Find where the given text appears and provide that cell's center as [X, Y] coordinate. 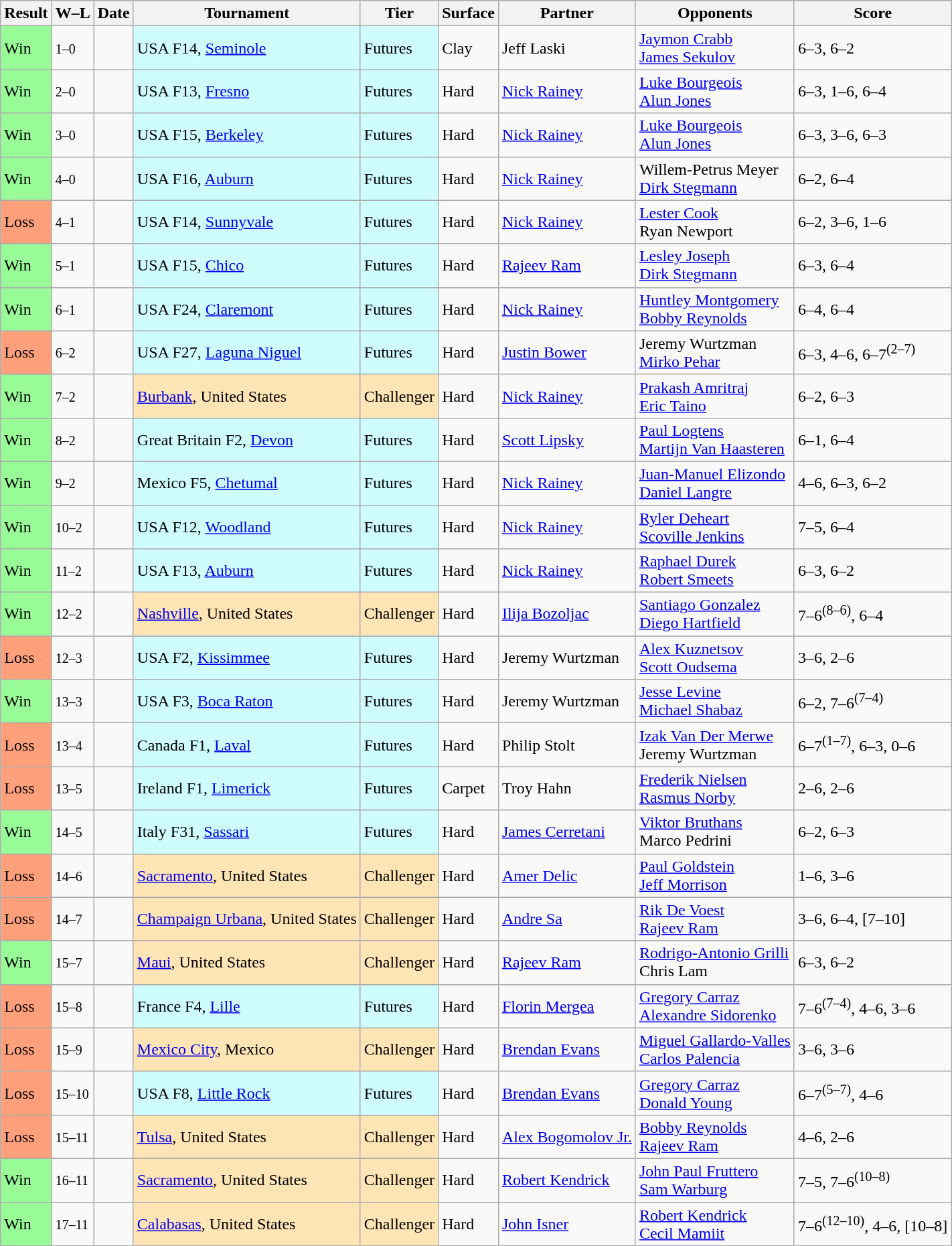
Opponents [715, 13]
Justin Bower [566, 352]
15–8 [72, 1006]
USA F15, Chico [246, 265]
Mexico City, Mexico [246, 1050]
Prakash Amritraj Eric Taino [715, 396]
8–2 [72, 439]
6–2, 7–6(7–4) [872, 702]
6–3, 1–6, 6–4 [872, 91]
10–2 [72, 526]
4–0 [72, 178]
Miguel Gallardo-Valles Carlos Palencia [715, 1050]
W–L [72, 13]
7–6(8–6), 6–4 [872, 615]
Troy Hahn [566, 789]
USA F12, Woodland [246, 526]
13–4 [72, 745]
1–0 [72, 48]
6–2, 6–4 [872, 178]
7–6(12–10), 4–6, [10–8] [872, 1224]
6–3, 4–6, 6–7(2–7) [872, 352]
Gregory Carraz Alexandre Sidorenko [715, 1006]
Carpet [469, 789]
Viktor Bruthans Marco Pedrini [715, 832]
Ireland F1, Limerick [246, 789]
15–9 [72, 1050]
Score [872, 13]
Scott Lipsky [566, 439]
Gregory Carraz Donald Young [715, 1093]
Calabasas, United States [246, 1224]
9–2 [72, 483]
4–6, 2–6 [872, 1137]
Tier [399, 13]
6–7(5–7), 4–6 [872, 1093]
3–0 [72, 135]
John Isner [566, 1224]
Robert Kendrick Cecil Mamiit [715, 1224]
Willem-Petrus Meyer Dirk Stegmann [715, 178]
7–5, 7–6(10–8) [872, 1180]
7–2 [72, 396]
Amer Delic [566, 876]
6–1, 6–4 [872, 439]
15–7 [72, 963]
6–3, 6–4 [872, 265]
USA F27, Laguna Niguel [246, 352]
Canada F1, Laval [246, 745]
Result [26, 13]
Frederik Nielsen Rasmus Norby [715, 789]
Clay [469, 48]
Surface [469, 13]
6–7(1–7), 6–3, 0–6 [872, 745]
3–6, 3–6 [872, 1050]
Ryler Deheart Scoville Jenkins [715, 526]
John Paul Fruttero Sam Warburg [715, 1180]
Italy F31, Sassari [246, 832]
USA F14, Sunnyvale [246, 222]
Lesley Joseph Dirk Stegmann [715, 265]
Jesse Levine Michael Shabaz [715, 702]
Jeff Laski [566, 48]
USA F14, Seminole [246, 48]
USA F3, Boca Raton [246, 702]
Champaign Urbana, United States [246, 919]
France F4, Lille [246, 1006]
6–2 [72, 352]
Jeremy Wurtzman Mirko Pehar [715, 352]
2–6, 2–6 [872, 789]
Rodrigo-Antonio Grilli Chris Lam [715, 963]
Izak Van Der Merwe Jeremy Wurtzman [715, 745]
Andre Sa [566, 919]
7–6(7–4), 4–6, 3–6 [872, 1006]
Tournament [246, 13]
3–6, 6–4, [7–10] [872, 919]
Robert Kendrick [566, 1180]
15–11 [72, 1137]
Date [114, 13]
13–5 [72, 789]
Tulsa, United States [246, 1137]
Alex Bogomolov Jr. [566, 1137]
Paul Goldstein Jeff Morrison [715, 876]
14–5 [72, 832]
Santiago Gonzalez Diego Hartfield [715, 615]
USA F8, Little Rock [246, 1093]
Mexico F5, Chetumal [246, 483]
Burbank, United States [246, 396]
Rik De Voest Rajeev Ram [715, 919]
Philip Stolt [566, 745]
USA F13, Auburn [246, 570]
12–3 [72, 657]
15–10 [72, 1093]
James Cerretani [566, 832]
12–2 [72, 615]
Ilija Bozoljac [566, 615]
3–6, 2–6 [872, 657]
Juan-Manuel Elizondo Daniel Langre [715, 483]
Alex Kuznetsov Scott Oudsema [715, 657]
USA F24, Claremont [246, 309]
Partner [566, 13]
Huntley Montgomery Bobby Reynolds [715, 309]
6–2, 3–6, 1–6 [872, 222]
Florin Mergea [566, 1006]
USA F2, Kissimmee [246, 657]
USA F16, Auburn [246, 178]
6–4, 6–4 [872, 309]
14–6 [72, 876]
Maui, United States [246, 963]
13–3 [72, 702]
6–1 [72, 309]
Raphael Durek Robert Smeets [715, 570]
Paul Logtens Martijn Van Haasteren [715, 439]
7–5, 6–4 [872, 526]
USA F15, Berkeley [246, 135]
11–2 [72, 570]
4–1 [72, 222]
2–0 [72, 91]
1–6, 3–6 [872, 876]
6–3, 3–6, 6–3 [872, 135]
16–11 [72, 1180]
14–7 [72, 919]
Lester Cook Ryan Newport [715, 222]
4–6, 6–3, 6–2 [872, 483]
Nashville, United States [246, 615]
Great Britain F2, Devon [246, 439]
Bobby Reynolds Rajeev Ram [715, 1137]
Jaymon Crabb James Sekulov [715, 48]
17–11 [72, 1224]
USA F13, Fresno [246, 91]
5–1 [72, 265]
